Capture the cell that displays the provided text and extract its (x, y) central coordinate. 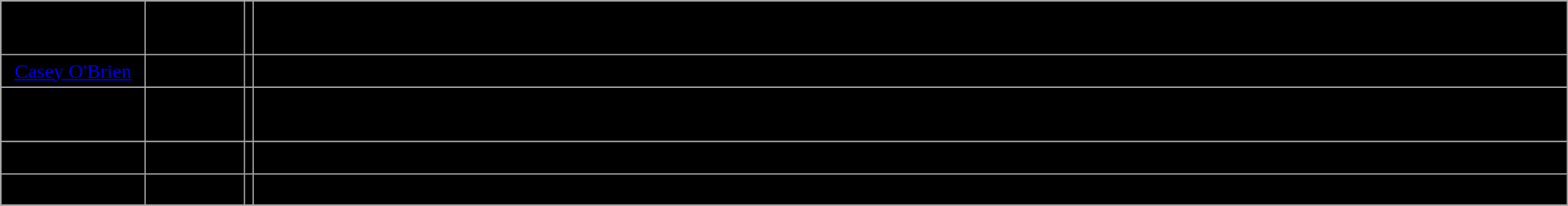
She scored the gold medal-winning goal for Canada, in overtime, at the 2019 IIHF Under-18 Women's World Championships. (910, 157)
Makenna Webster (74, 114)
She skated for Team USA in 2018 and 2019 at the IIHF Under-18 Women's World Championships (910, 71)
Casey O'Brien (74, 71)
As a high school varsity hockey player for Alexandria High School, she gained Defensive Player of the Year honors for four consecutive years. (910, 189)
Defense (195, 189)
Maddi Wheeler (74, 157)
Mayson Toft (74, 189)
Goaltender (195, 28)
Jane Gervais (74, 28)
